Find where the given text appears and provide that cell's center as (X, Y) coordinate. 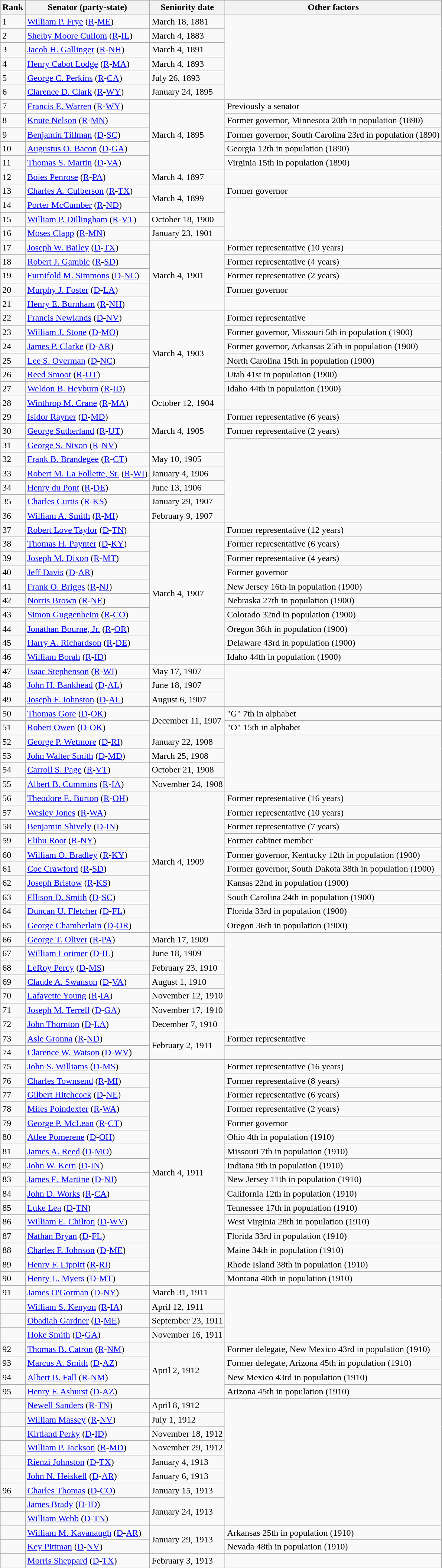
79 (13, 1123)
Carroll S. Page (R-VT) (88, 770)
John Thornton (D-LA) (88, 1024)
17 (13, 247)
74 (13, 1052)
70 (13, 996)
Former governor, South Carolina 23rd in population (1890) (334, 134)
John W. Kern (D-IN) (88, 1165)
Missouri 7th in population (1910) (334, 1151)
James E. Martine (D-NJ) (88, 1180)
December 11, 1907 (187, 721)
Claude A. Swanson (D-VA) (88, 982)
James A. Reed (D-MO) (88, 1151)
Charles F. Johnson (D-ME) (88, 1250)
George T. Oliver (R-PA) (88, 939)
3 (13, 50)
June 13, 1906 (187, 488)
Theodore E. Burton (R-OH) (88, 798)
14 (13, 205)
July 26, 1893 (187, 78)
Former governor, Arkansas 25th in population (1900) (334, 346)
59 (13, 840)
George C. Perkins (R-CA) (88, 78)
January 24, 1895 (187, 92)
24 (13, 346)
Florida 33rd in population (1900) (334, 911)
38 (13, 544)
Frank B. Brandegee (R-CT) (88, 459)
Seniority date (187, 7)
Morris Sheppard (D-TX) (88, 1561)
Rank (13, 7)
March 4, 1903 (187, 353)
39 (13, 558)
Robert Love Taylor (D-TN) (88, 530)
84 (13, 1194)
1 (13, 22)
29 (13, 417)
William M. Kavanaugh (D-AR) (88, 1533)
February 23, 1910 (187, 968)
West Virginia 28th in population (1910) (334, 1222)
90 (13, 1278)
Joseph M. Dixon (R-MT) (88, 558)
48 (13, 685)
November 18, 1912 (187, 1434)
February 3, 1913 (187, 1561)
Joseph F. Johnston (D-AL) (88, 699)
November 29, 1912 (187, 1448)
Lafayette Young (R-IA) (88, 996)
May 17, 1907 (187, 671)
October 18, 1900 (187, 219)
Henry L. Myers (D-MT) (88, 1278)
77 (13, 1095)
Clarence W. Watson (D-WV) (88, 1052)
George S. Nixon (R-NV) (88, 445)
Former representative (8 years) (334, 1081)
Joseph W. Bailey (D-TX) (88, 247)
August 1, 1910 (187, 982)
Augustus O. Bacon (D-GA) (88, 148)
January 24, 1913 (187, 1511)
41 (13, 586)
July 1, 1912 (187, 1420)
March 4, 1905 (187, 431)
January 29, 1907 (187, 502)
42 (13, 600)
March 4, 1899 (187, 198)
Albert B. Cummins (R-IA) (88, 784)
72 (13, 1024)
"O" 15th in alphabet (334, 728)
William P. Dillingham (R-VT) (88, 219)
Miles Poindexter (R-WA) (88, 1109)
26 (13, 374)
Shelby Moore Cullom (R-IL) (88, 36)
Arkansas 25th in population (1910) (334, 1533)
George P. McLean (R-CT) (88, 1123)
10 (13, 148)
January 4, 1913 (187, 1462)
86 (13, 1222)
Benjamin Shively (D-IN) (88, 826)
Joseph M. Terrell (D-GA) (88, 1010)
Utah 41st in population (1900) (334, 374)
21 (13, 304)
Ellison D. Smith (D-SC) (88, 897)
November 16, 1911 (187, 1335)
Jeff Davis (D-AR) (88, 572)
Wesley Jones (R-WA) (88, 812)
Previously a senator (334, 106)
August 6, 1907 (187, 699)
March 25, 1908 (187, 756)
44 (13, 629)
Harry A. Richardson (R-DE) (88, 643)
Ohio 4th in population (1910) (334, 1137)
Elihu Root (R-NY) (88, 840)
Henry F. Lippitt (R-RI) (88, 1264)
Lee S. Overman (D-NC) (88, 360)
James Brady (D-ID) (88, 1504)
Clarence D. Clark (R-WY) (88, 92)
Francis E. Warren (R-WY) (88, 106)
47 (13, 671)
11 (13, 163)
September 23, 1911 (187, 1321)
13 (13, 191)
95 (13, 1391)
Maine 34th in population (1910) (334, 1250)
March 4, 1897 (187, 177)
Senator (party-state) (88, 7)
5 (13, 78)
Kansas 22nd in population (1900) (334, 883)
37 (13, 530)
Reed Smoot (R-UT) (88, 374)
New Jersey 11th in population (1910) (334, 1180)
April 12, 1911 (187, 1306)
81 (13, 1151)
Francis Newlands (D-NV) (88, 318)
19 (13, 276)
Former governor, Missouri 5th in population (1900) (334, 332)
54 (13, 770)
January 23, 1901 (187, 233)
8 (13, 120)
76 (13, 1081)
March 4, 1893 (187, 64)
94 (13, 1377)
Newell Sanders (R-TN) (88, 1405)
Henry F. Ashurst (D-AZ) (88, 1391)
Winthrop M. Crane (R-MA) (88, 403)
Indiana 9th in population (1910) (334, 1165)
Norris Brown (R-NE) (88, 600)
Nevada 48th in population (1910) (334, 1547)
Charles A. Culberson (R-TX) (88, 191)
William O. Bradley (R-KY) (88, 854)
California 12th in population (1910) (334, 1194)
January 6, 1913 (187, 1476)
June 18, 1907 (187, 685)
31 (13, 445)
James O'Gorman (D-NY) (88, 1292)
Robert J. Gamble (R-SD) (88, 262)
James P. Clarke (D-AR) (88, 346)
92 (13, 1349)
69 (13, 982)
Former representative (7 years) (334, 826)
4 (13, 64)
Henry E. Burnham (R-NH) (88, 304)
55 (13, 784)
Georgia 12th in population (1890) (334, 148)
George Sutherland (R-UT) (88, 431)
December 7, 1910 (187, 1024)
Robert M. La Follette, Sr. (R-WI) (88, 473)
North Carolina 15th in population (1900) (334, 360)
Thomas S. Martin (D-VA) (88, 163)
75 (13, 1066)
Jacob H. Gallinger (R-NH) (88, 50)
January 29, 1913 (187, 1540)
Robert Owen (D-OK) (88, 728)
November 24, 1908 (187, 784)
Moses Clapp (R-MN) (88, 233)
John H. Bankhead (D-AL) (88, 685)
Henry du Pont (R-DE) (88, 488)
George Chamberlain (D-OR) (88, 925)
William P. Frye (R-ME) (88, 22)
March 4, 1911 (187, 1172)
93 (13, 1363)
Isaac Stephenson (R-WI) (88, 671)
2 (13, 36)
Gilbert Hitchcock (D-NE) (88, 1095)
Weldon B. Heyburn (R-ID) (88, 388)
March 4, 1895 (187, 134)
Boies Penrose (R-PA) (88, 177)
Coe Crawford (R-SD) (88, 869)
Marcus A. Smith (D-AZ) (88, 1363)
25 (13, 360)
October 12, 1904 (187, 403)
January 15, 1913 (187, 1490)
28 (13, 403)
John N. Heiskell (D-AR) (88, 1476)
William P. Jackson (R-MD) (88, 1448)
32 (13, 459)
7 (13, 106)
91 (13, 1292)
November 12, 1910 (187, 996)
78 (13, 1109)
Colorado 32nd in population (1900) (334, 614)
Albert B. Fall (R-NM) (88, 1377)
John S. Williams (D-MS) (88, 1066)
March 4, 1901 (187, 276)
27 (13, 388)
20 (13, 290)
Former delegate, Arizona 45th in population (1910) (334, 1363)
John D. Works (R-CA) (88, 1194)
12 (13, 177)
67 (13, 954)
16 (13, 233)
March 4, 1907 (187, 594)
April 8, 1912 (187, 1405)
60 (13, 854)
March 17, 1909 (187, 939)
Former cabinet member (334, 840)
64 (13, 911)
50 (13, 714)
William Massey (R-NV) (88, 1420)
65 (13, 925)
Knute Nelson (R-MN) (88, 120)
Murphy J. Foster (D-LA) (88, 290)
45 (13, 643)
6 (13, 92)
William J. Stone (D-MO) (88, 332)
73 (13, 1038)
57 (13, 812)
April 2, 1912 (187, 1370)
Former delegate, New Mexico 43rd in population (1910) (334, 1349)
23 (13, 332)
New Jersey 16th in population (1900) (334, 586)
Former governor, Kentucky 12th in population (1900) (334, 854)
Nebraska 27th in population (1900) (334, 600)
William Lorimer (D-IL) (88, 954)
Montana 40th in population (1910) (334, 1278)
Delaware 43rd in population (1900) (334, 643)
March 4, 1883 (187, 36)
80 (13, 1137)
Henry Cabot Lodge (R-MA) (88, 64)
18 (13, 262)
22 (13, 318)
46 (13, 657)
Thomas B. Catron (R-NM) (88, 1349)
New Mexico 43rd in population (1910) (334, 1377)
15 (13, 219)
71 (13, 1010)
Asle Gronna (R-ND) (88, 1038)
Other factors (334, 7)
Joseph Bristow (R-KS) (88, 883)
Charles Thomas (D-CO) (88, 1490)
36 (13, 516)
Rhode Island 38th in population (1910) (334, 1264)
Porter McCumber (R-ND) (88, 205)
Arizona 45th in population (1910) (334, 1391)
Charles Townsend (R-MI) (88, 1081)
82 (13, 1165)
56 (13, 798)
South Carolina 24th in population (1900) (334, 897)
33 (13, 473)
"G" 7th in alphabet (334, 714)
LeRoy Percy (D-MS) (88, 968)
96 (13, 1490)
October 21, 1908 (187, 770)
Obadiah Gardner (D-ME) (88, 1321)
February 2, 1911 (187, 1045)
March 4, 1891 (187, 50)
61 (13, 869)
43 (13, 614)
Isidor Rayner (D-MD) (88, 417)
Frank O. Briggs (R-NJ) (88, 586)
Thomas Gore (D-OK) (88, 714)
Jonathan Bourne, Jr. (R-OR) (88, 629)
February 9, 1907 (187, 516)
William S. Kenyon (R-IA) (88, 1306)
Rienzi Johnston (D-TX) (88, 1462)
30 (13, 431)
88 (13, 1250)
William A. Smith (R-MI) (88, 516)
40 (13, 572)
Hoke Smith (D-GA) (88, 1335)
Charles Curtis (R-KS) (88, 502)
89 (13, 1264)
34 (13, 488)
Virginia 15th in population (1890) (334, 163)
53 (13, 756)
March 4, 1909 (187, 862)
Kirtland Perky (D-ID) (88, 1434)
Nathan Bryan (D-FL) (88, 1236)
Key Pittman (D-NV) (88, 1547)
March 18, 1881 (187, 22)
Florida 33rd in population (1910) (334, 1236)
Simon Guggenheim (R-CO) (88, 614)
58 (13, 826)
Duncan U. Fletcher (D-FL) (88, 911)
William E. Chilton (D-WV) (88, 1222)
January 4, 1906 (187, 473)
62 (13, 883)
35 (13, 502)
68 (13, 968)
51 (13, 728)
Former governor, South Dakota 38th in population (1900) (334, 869)
63 (13, 897)
52 (13, 742)
May 10, 1905 (187, 459)
Furnifold M. Simmons (D-NC) (88, 276)
9 (13, 134)
June 18, 1909 (187, 954)
66 (13, 939)
Thomas H. Paynter (D-KY) (88, 544)
83 (13, 1180)
Former representative (12 years) (334, 530)
Benjamin Tillman (D-SC) (88, 134)
George P. Wetmore (D-RI) (88, 742)
87 (13, 1236)
Former governor, Minnesota 20th in population (1890) (334, 120)
Atlee Pomerene (D-OH) (88, 1137)
January 22, 1908 (187, 742)
Tennessee 17th in population (1910) (334, 1208)
49 (13, 699)
Luke Lea (D-TN) (88, 1208)
William Borah (R-ID) (88, 657)
85 (13, 1208)
March 31, 1911 (187, 1292)
William Webb (D-TN) (88, 1518)
John Walter Smith (D-MD) (88, 756)
November 17, 1910 (187, 1010)
